Find where the given text appears and provide that cell's center as [X, Y] coordinate. 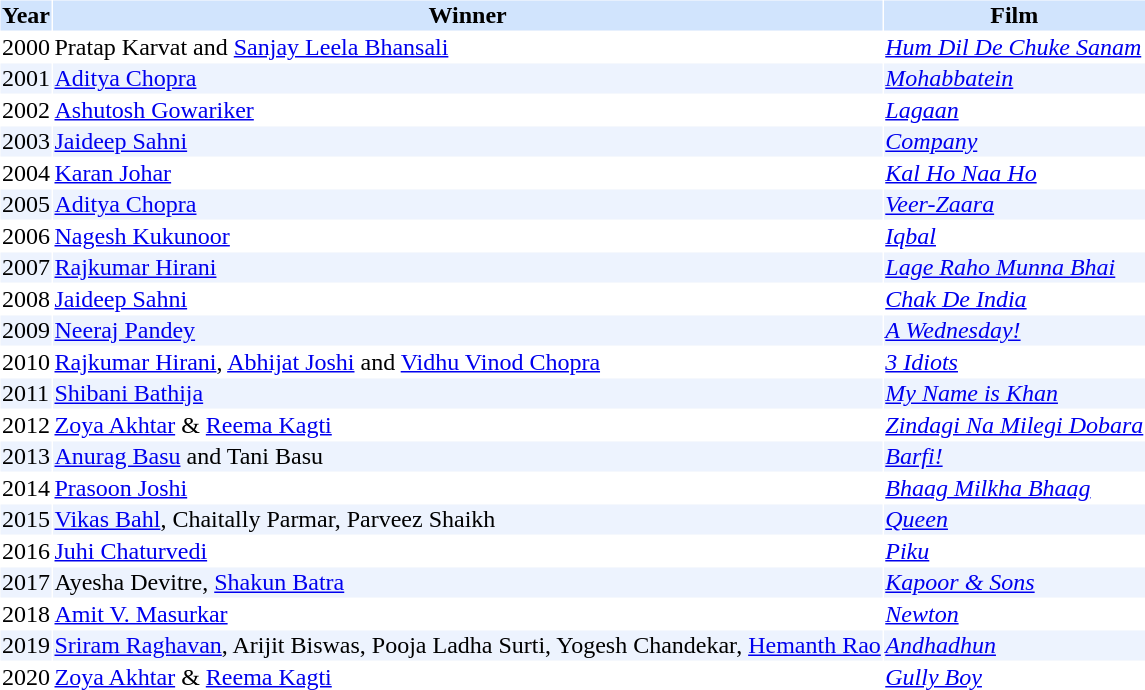
2015 [26, 519]
Vikas Bahl, Chaitally Parmar, Parveez Shaikh [468, 519]
Film [1014, 15]
Pratap Karvat and Sanjay Leela Bhansali [468, 47]
Mohabbatein [1014, 79]
My Name is Khan [1014, 393]
2010 [26, 362]
2004 [26, 173]
Hum Dil De Chuke Sanam [1014, 47]
Rajkumar Hirani, Abhijat Joshi and Vidhu Vinod Chopra [468, 362]
Zoya Akhtar & Reema Kagti [468, 425]
Sriram Raghavan, Arijit Biswas, Pooja Ladha Surti, Yogesh Chandekar, Hemanth Rao [468, 645]
2007 [26, 267]
2016 [26, 551]
A Wednesday! [1014, 331]
2012 [26, 425]
Barfi! [1014, 457]
2000 [26, 47]
Bhaag Milkha Bhaag [1014, 488]
Amit V. Masurkar [468, 614]
2011 [26, 393]
2017 [26, 583]
2003 [26, 141]
Anurag Basu and Tani Basu [468, 457]
Karan Johar [468, 173]
Newton [1014, 614]
3 Idiots [1014, 362]
Queen [1014, 519]
Winner [468, 15]
Iqbal [1014, 236]
Andhadhun [1014, 645]
Nagesh Kukunoor [468, 236]
Shibani Bathija [468, 393]
2014 [26, 488]
Company [1014, 141]
Year [26, 15]
Chak De India [1014, 299]
Zindagi Na Milegi Dobara [1014, 425]
Rajkumar Hirani [468, 267]
2009 [26, 331]
Neeraj Pandey [468, 331]
2019 [26, 645]
Prasoon Joshi [468, 488]
Ashutosh Gowariker [468, 110]
2002 [26, 110]
Lagaan [1014, 110]
2006 [26, 236]
2005 [26, 205]
Ayesha Devitre, Shakun Batra [468, 583]
2001 [26, 79]
2008 [26, 299]
Juhi Chaturvedi [468, 551]
Lage Raho Munna Bhai [1014, 267]
Kal Ho Naa Ho [1014, 173]
Kapoor & Sons [1014, 583]
Piku [1014, 551]
Veer-Zaara [1014, 205]
2018 [26, 614]
2013 [26, 457]
